Identify which cell holds the provided text, then report its (X, Y) central coordinate. 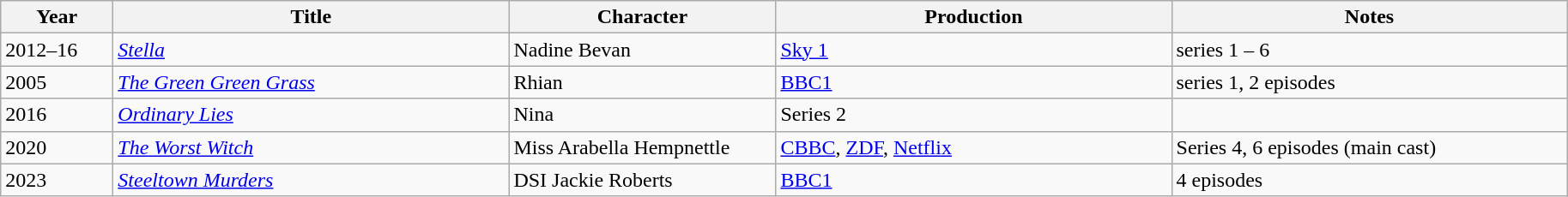
2005 (57, 82)
Rhian (642, 82)
Ordinary Lies (311, 115)
4 episodes (1370, 180)
series 1, 2 episodes (1370, 82)
CBBC, ZDF, Netflix (973, 147)
The Worst Witch (311, 147)
Title (311, 17)
2012–16 (57, 50)
Sky 1 (973, 50)
DSI Jackie Roberts (642, 180)
Series 4, 6 episodes (main cast) (1370, 147)
The Green Green Grass (311, 82)
series 1 – 6 (1370, 50)
Notes (1370, 17)
Steeltown Murders (311, 180)
2020 (57, 147)
Character (642, 17)
Nina (642, 115)
Nadine Bevan (642, 50)
Miss Arabella Hempnettle (642, 147)
Production (973, 17)
Year (57, 17)
2023 (57, 180)
Series 2 (973, 115)
2016 (57, 115)
Stella (311, 50)
